For the text-containing cell, return its midpoint in [X, Y] coordinate format. 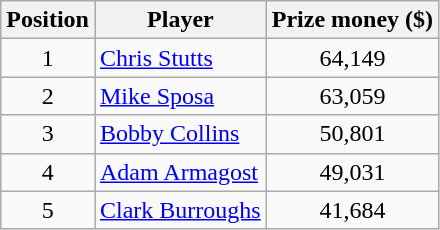
Adam Armagost [180, 172]
49,031 [352, 172]
64,149 [352, 58]
Prize money ($) [352, 20]
50,801 [352, 134]
1 [48, 58]
Position [48, 20]
3 [48, 134]
Chris Stutts [180, 58]
Clark Burroughs [180, 210]
41,684 [352, 210]
2 [48, 96]
5 [48, 210]
Mike Sposa [180, 96]
Bobby Collins [180, 134]
63,059 [352, 96]
4 [48, 172]
Player [180, 20]
